Identify which cell holds the provided text, then report its [x, y] central coordinate. 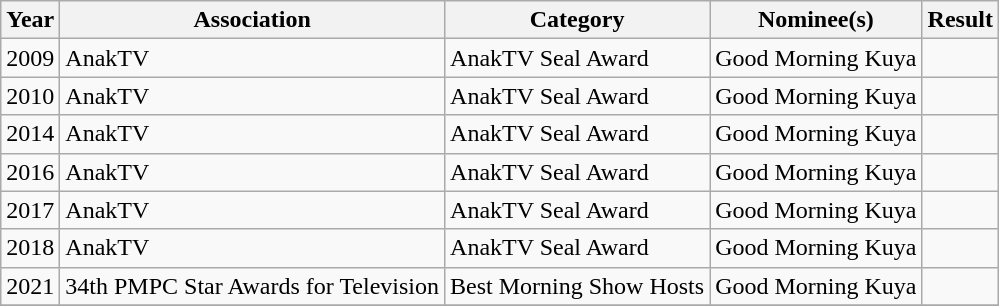
34th PMPC Star Awards for Television [252, 286]
2009 [30, 58]
2010 [30, 96]
Association [252, 20]
2016 [30, 172]
2021 [30, 286]
2014 [30, 134]
Nominee(s) [816, 20]
Year [30, 20]
Category [578, 20]
2017 [30, 210]
Result [960, 20]
2018 [30, 248]
Best Morning Show Hosts [578, 286]
